Output the [X, Y] coordinate of the center of the cell containing the given text.  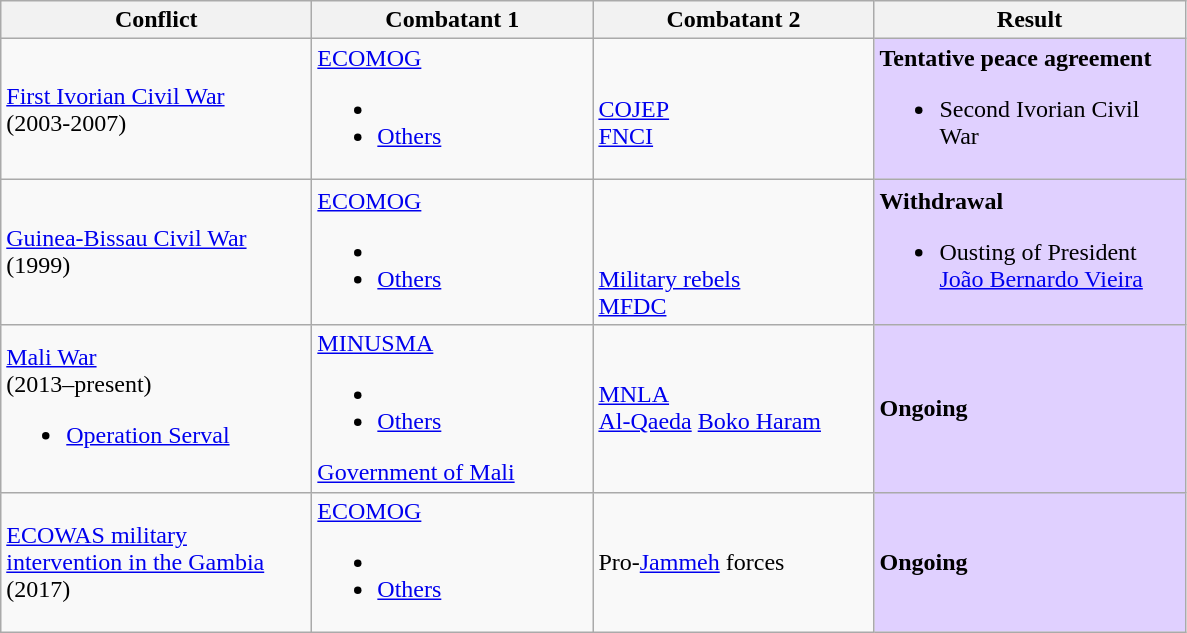
Conflict [156, 20]
Military rebels MFDC [734, 252]
WithdrawalOusting of President João Bernardo Vieira [1030, 252]
Guinea-Bissau Civil War(1999) [156, 252]
Combatant 2 [734, 20]
ECOWAS military intervention in the Gambia(2017) [156, 562]
Pro-Jammeh forces [734, 562]
Mali War(2013–present)Operation Serval [156, 408]
Combatant 1 [452, 20]
Result [1030, 20]
MINUSMAOthers Government of Mali [452, 408]
Tentative peace agreementSecond Ivorian Civil War [1030, 109]
First Ivorian Civil War(2003-2007) [156, 109]
MNLA Al-Qaeda Boko Haram [734, 408]
COJEP FNCI [734, 109]
